Return (X, Y) of the center of cell containing provided text 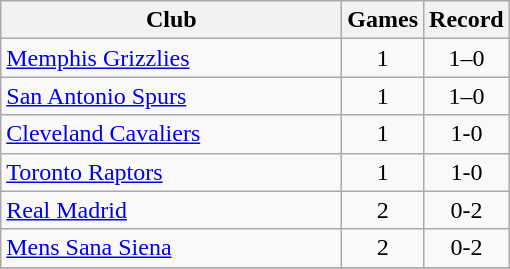
Mens Sana Siena (172, 248)
Record (467, 20)
Real Madrid (172, 210)
Games (383, 20)
Cleveland Cavaliers (172, 134)
Club (172, 20)
Memphis Grizzlies (172, 58)
Toronto Raptors (172, 172)
San Antonio Spurs (172, 96)
